Return the [X, Y] coordinate for the center point of the cell that contains the specified text.  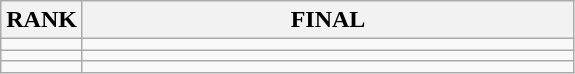
FINAL [328, 20]
RANK [42, 20]
